Extract the (x, y) coordinate from the center of the cell holding the provided text.  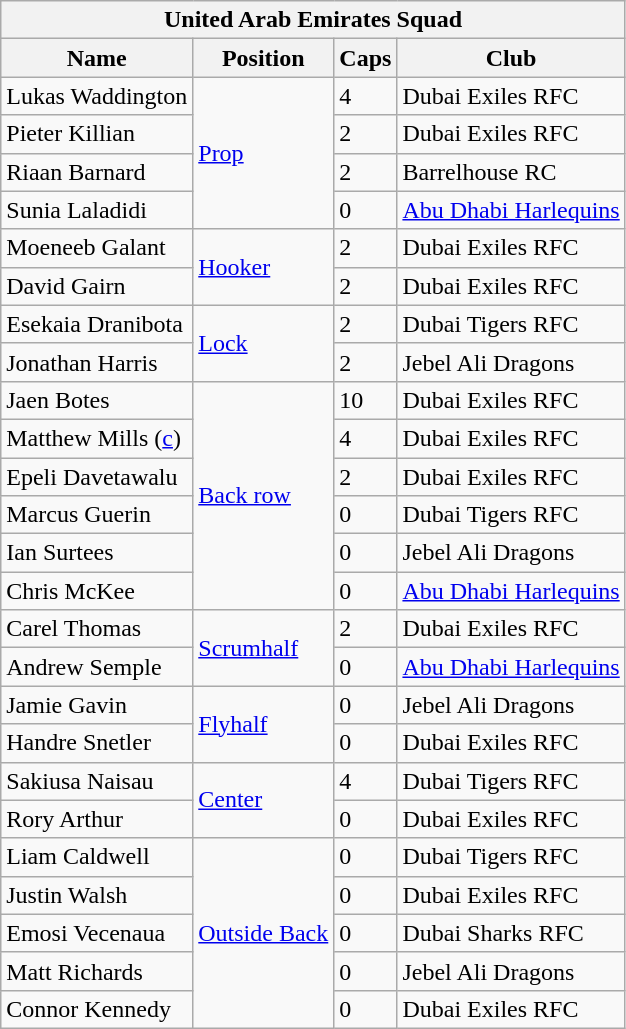
David Gairn (97, 286)
Outside Back (264, 933)
Carel Thomas (97, 629)
Connor Kennedy (97, 1009)
Lukas Waddington (97, 96)
Club (511, 58)
Back row (264, 495)
Scrumhalf (264, 648)
Dubai Sharks RFC (511, 933)
Handre Snetler (97, 743)
Matt Richards (97, 971)
Sakiusa Naisau (97, 781)
Position (264, 58)
Justin Walsh (97, 895)
Liam Caldwell (97, 857)
Marcus Guerin (97, 515)
Ian Surtees (97, 553)
Emosi Vecenaua (97, 933)
Andrew Semple (97, 667)
United Arab Emirates Squad (313, 20)
Hooker (264, 267)
Moeneeb Galant (97, 248)
Riaan Barnard (97, 172)
Center (264, 800)
Sunia Laladidi (97, 210)
Pieter Killian (97, 134)
Jamie Gavin (97, 705)
Barrelhouse RC (511, 172)
Name (97, 58)
Rory Arthur (97, 819)
10 (366, 400)
Esekaia Dranibota (97, 324)
Lock (264, 343)
Jonathan Harris (97, 362)
Flyhalf (264, 724)
Epeli Davetawalu (97, 477)
Matthew Mills (c) (97, 438)
Jaen Botes (97, 400)
Caps (366, 58)
Chris McKee (97, 591)
Prop (264, 153)
